Output the [X, Y] coordinate of the center of the cell containing the given text.  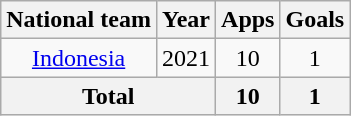
Total [108, 96]
Goals [315, 20]
Year [186, 20]
Apps [248, 20]
2021 [186, 58]
National team [79, 20]
Indonesia [79, 58]
